Return [X, Y] of the center of cell containing provided text 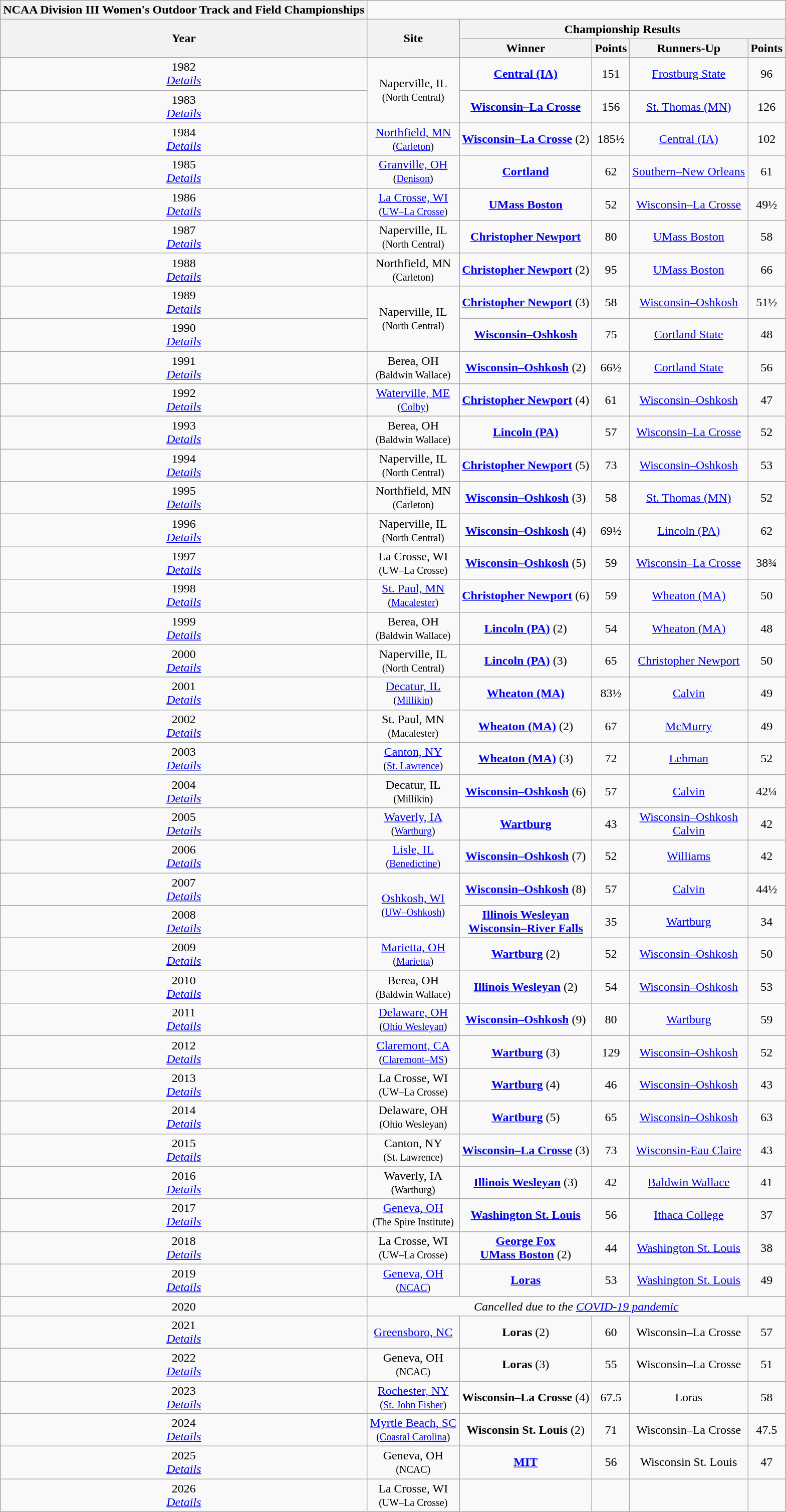
Illinois Wesleyan (3) [526, 1183]
47.5 [766, 1430]
69½ [611, 530]
2000 Details [184, 661]
1992 Details [184, 400]
1999 Details [184, 628]
2012 Details [184, 1052]
37 [766, 1215]
Wisconsin St. Louis (2) [526, 1430]
2021 Details [184, 1332]
1985 Details [184, 171]
Christopher Newport (2) [526, 270]
2020 [184, 1306]
63 [766, 1118]
1989 Details [184, 302]
Runners-Up [689, 48]
66 [766, 270]
2014 Details [184, 1118]
83½ [611, 694]
126 [766, 106]
Loras (3) [526, 1364]
1995 Details [184, 498]
2011 Details [184, 1019]
Wisconsin–Oshkosh (8) [526, 889]
Lehman [689, 759]
Wheaton (MA) (2) [526, 726]
41 [766, 1183]
2025 Details [184, 1462]
44½ [766, 889]
66½ [611, 367]
1988 Details [184, 270]
Wisconsin-Eau Claire [689, 1150]
75 [611, 335]
Wisconsin St. Louis [689, 1462]
Christopher Newport (6) [526, 595]
1994 Details [184, 465]
Wisconsin–La Crosse (4) [526, 1397]
2026 Details [184, 1495]
Wisconsin–Oshkosh (7) [526, 856]
Wisconsin–OshkoshCalvin [689, 824]
Marietta, OH(Marietta) [413, 954]
Loras (2) [526, 1332]
2022 Details [184, 1364]
1997 Details [184, 563]
Lincoln (PA) (3) [526, 661]
Geneva, OH(The Spire Institute) [413, 1215]
156 [611, 106]
44 [611, 1248]
35 [611, 922]
Myrtle Beach, SC(Coastal Carolina) [413, 1430]
Cortland [526, 171]
185½ [611, 139]
Oshkosh, WI(UW–Oshkosh) [413, 906]
Christopher Newport (4) [526, 400]
38 [766, 1248]
1993 Details [184, 433]
1982 Details [184, 74]
Claremont, CA(Claremont–MS) [413, 1052]
2016 Details [184, 1183]
Wisconsin–Oshkosh (4) [526, 530]
2009 Details [184, 954]
2015 Details [184, 1150]
Cancelled due to the COVID-19 pandemic [576, 1306]
Baldwin Wallace [689, 1183]
Frostburg State [689, 74]
Williams [689, 856]
Wisconsin–Oshkosh (6) [526, 791]
1990 Details [184, 335]
Wartburg (5) [526, 1118]
Waterville, ME(Colby) [413, 400]
2003 Details [184, 759]
102 [766, 139]
Wisconsin–La Crosse (3) [526, 1150]
129 [611, 1052]
96 [766, 74]
Wisconsin–La Crosse (2) [526, 139]
55 [611, 1364]
2023 Details [184, 1397]
MIT [526, 1462]
60 [611, 1332]
2002 Details [184, 726]
67.5 [611, 1397]
Wartburg (2) [526, 954]
Wartburg (4) [526, 1085]
72 [611, 759]
2007 Details [184, 889]
51½ [766, 302]
Wisconsin–Oshkosh (3) [526, 498]
Christopher Newport (5) [526, 465]
Illinois Wesleyan (2) [526, 987]
Southern–New Orleans [689, 171]
2017 Details [184, 1215]
Wartburg (3) [526, 1052]
1986 Details [184, 204]
2019 Details [184, 1280]
2006 Details [184, 856]
2008 Details [184, 922]
Illinois WesleyanWisconsin–River Falls [526, 922]
Greensboro, NC [413, 1332]
95 [611, 270]
34 [766, 922]
46 [611, 1085]
McMurry [689, 726]
Site [413, 39]
Wheaton (MA) (3) [526, 759]
1987 Details [184, 237]
Wisconsin–Oshkosh (9) [526, 1019]
2013 Details [184, 1085]
NCAA Division III Women's Outdoor Track and Field Championships [184, 10]
49½ [766, 204]
151 [611, 74]
2004 Details [184, 791]
Wisconsin–Oshkosh (5) [526, 563]
Championship Results [622, 29]
Winner [526, 48]
1998 Details [184, 595]
Granville, OH(Denison) [413, 171]
42¼ [766, 791]
2001 Details [184, 694]
Christopher Newport (3) [526, 302]
Ithaca College [689, 1215]
67 [611, 726]
1991 Details [184, 367]
1984 Details [184, 139]
38¾ [766, 563]
71 [611, 1430]
Lisle, IL(Benedictine) [413, 856]
Lincoln (PA) (2) [526, 628]
2005 Details [184, 824]
George FoxUMass Boston (2) [526, 1248]
2010 Details [184, 987]
1983 Details [184, 106]
51 [766, 1364]
Wisconsin–Oshkosh (2) [526, 367]
Year [184, 39]
1996 Details [184, 530]
2018 Details [184, 1248]
Rochester, NY(St. John Fisher) [413, 1397]
2024 Details [184, 1430]
